For the text-containing cell, return its midpoint in (X, Y) coordinate format. 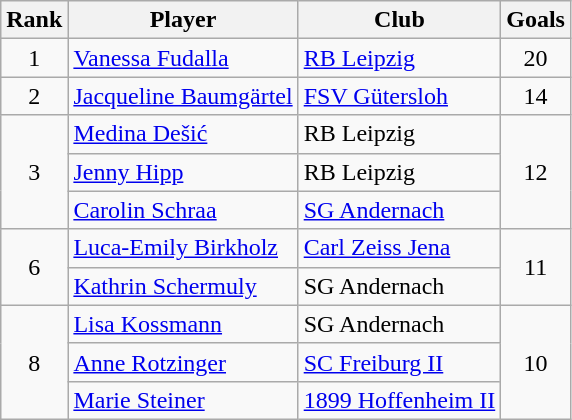
Marie Steiner (183, 400)
10 (536, 362)
Player (183, 20)
1899 Hoffenheim II (400, 400)
Jacqueline Baumgärtel (183, 96)
FSV Gütersloh (400, 96)
6 (34, 267)
Carl Zeiss Jena (400, 248)
Lisa Kossmann (183, 324)
Medina Dešić (183, 134)
Luca-Emily Birkholz (183, 248)
Jenny Hipp (183, 172)
14 (536, 96)
Rank (34, 20)
SC Freiburg II (400, 362)
Goals (536, 20)
8 (34, 362)
2 (34, 96)
Carolin Schraa (183, 210)
3 (34, 172)
12 (536, 172)
Kathrin Schermuly (183, 286)
20 (536, 58)
Anne Rotzinger (183, 362)
11 (536, 267)
Club (400, 20)
1 (34, 58)
Vanessa Fudalla (183, 58)
